Capture the cell that displays the provided text and extract its (x, y) central coordinate. 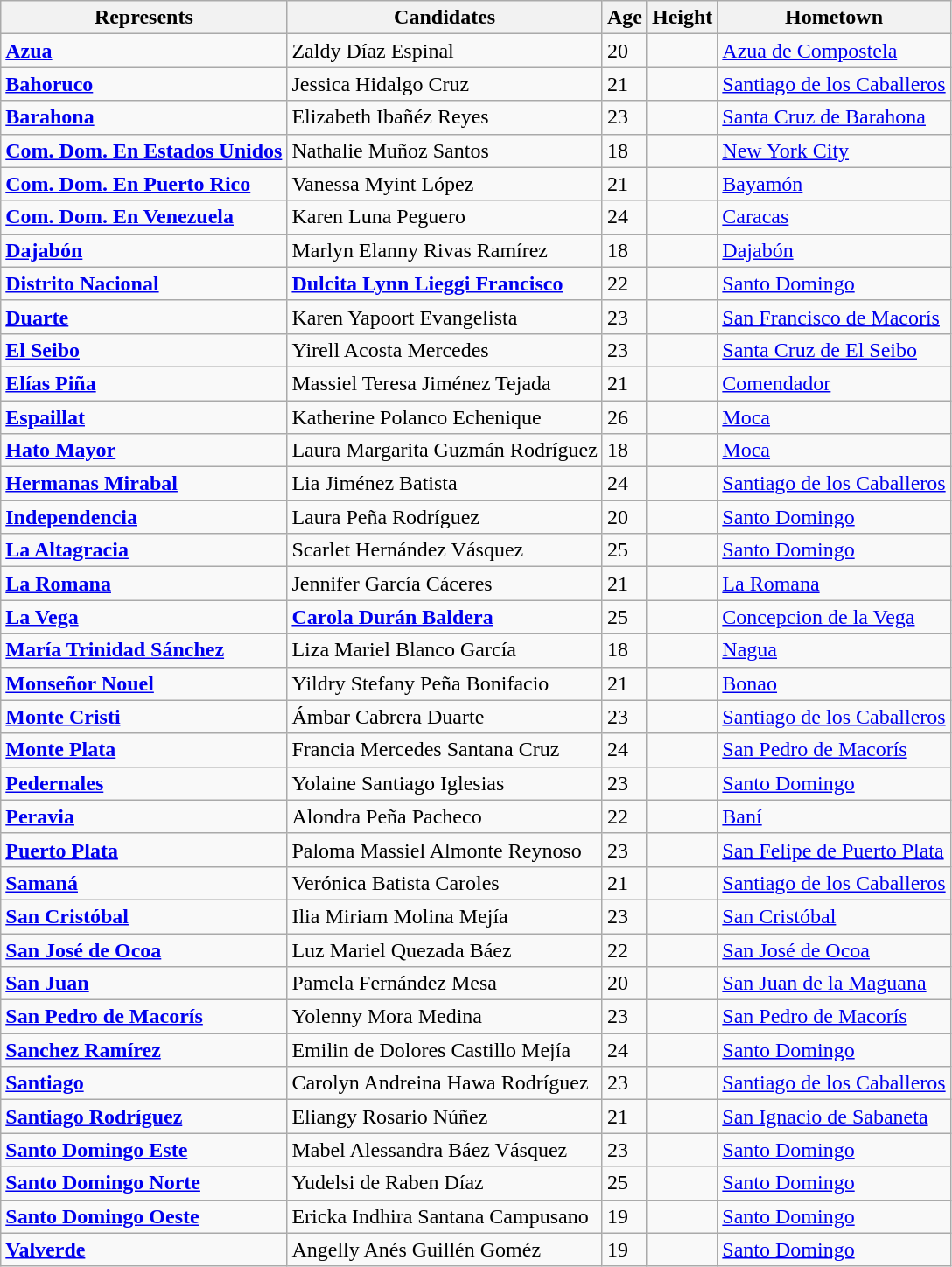
Carola Durán Baldera (444, 617)
Jennifer García Cáceres (444, 584)
Scarlet Hernández Vásquez (444, 550)
Comendador (834, 383)
Nathalie Muñoz Santos (444, 150)
Pedernales (143, 783)
San Francisco de Macorís (834, 317)
Marlyn Elanny Rivas Ramírez (444, 250)
Baní (834, 816)
Hato Mayor (143, 451)
Santo Domingo Oeste (143, 1216)
Elizabeth Ibañéz Reyes (444, 117)
Yudelsi de Raben Díaz (444, 1183)
Bonao (834, 683)
Monte Plata (143, 750)
New York City (834, 150)
San Felipe de Puerto Plata (834, 850)
Bayamón (834, 184)
Nagua (834, 650)
Valverde (143, 1249)
Espaillat (143, 417)
Lia Jiménez Batista (444, 484)
Represents (143, 17)
Angelly Anés Guillén Goméz (444, 1249)
Monte Cristi (143, 717)
Yildry Stefany Peña Bonifacio (444, 683)
Height (682, 17)
Karen Yapoort Evangelista (444, 317)
Katherine Polanco Echenique (444, 417)
Santiago (143, 1083)
Liza Mariel Blanco García (444, 650)
María Trinidad Sánchez (143, 650)
Ilia Miriam Molina Mejía (444, 916)
Pamela Fernández Mesa (444, 983)
Puerto Plata (143, 850)
Eliangy Rosario Núñez (444, 1116)
Santo Domingo Norte (143, 1183)
Sanchez Ramírez (143, 1050)
Yolenny Mora Medina (444, 1017)
Santa Cruz de El Seibo (834, 350)
Alondra Peña Pacheco (444, 816)
Jessica Hidalgo Cruz (444, 84)
Santiago Rodríguez (143, 1116)
San Juan (143, 983)
Zaldy Díaz Espinal (444, 51)
Monseñor Nouel (143, 683)
Yirell Acosta Mercedes (444, 350)
Ámbar Cabrera Duarte (444, 717)
Com. Dom. En Venezuela (143, 217)
Samaná (143, 883)
Hermanas Mirabal (143, 484)
26 (625, 417)
La Altagracia (143, 550)
Massiel Teresa Jiménez Tejada (444, 383)
Paloma Massiel Almonte Reynoso (444, 850)
Vanessa Myint López (444, 184)
Karen Luna Peguero (444, 217)
Santa Cruz de Barahona (834, 117)
La Vega (143, 617)
Age (625, 17)
Com. Dom. En Puerto Rico (143, 184)
Santo Domingo Este (143, 1150)
Caracas (834, 217)
Elías Piña (143, 383)
Carolyn Andreina Hawa Rodríguez (444, 1083)
Peravia (143, 816)
Laura Peña Rodríguez (444, 517)
El Seibo (143, 350)
Independencia (143, 517)
Francia Mercedes Santana Cruz (444, 750)
Dulcita Lynn Lieggi Francisco (444, 283)
Barahona (143, 117)
Duarte (143, 317)
Distrito Nacional (143, 283)
Yolaine Santiago Iglesias (444, 783)
Com. Dom. En Estados Unidos (143, 150)
Concepcion de la Vega (834, 617)
San Juan de la Maguana (834, 983)
Ericka Indhira Santana Campusano (444, 1216)
Hometown (834, 17)
Emilin de Dolores Castillo Mejía (444, 1050)
Azua de Compostela (834, 51)
Azua (143, 51)
Laura Margarita Guzmán Rodríguez (444, 451)
Verónica Batista Caroles (444, 883)
San Ignacio de Sabaneta (834, 1116)
Luz Mariel Quezada Báez (444, 949)
Candidates (444, 17)
Bahoruco (143, 84)
Mabel Alessandra Báez Vásquez (444, 1150)
